Return (X, Y) of the center of cell containing provided text 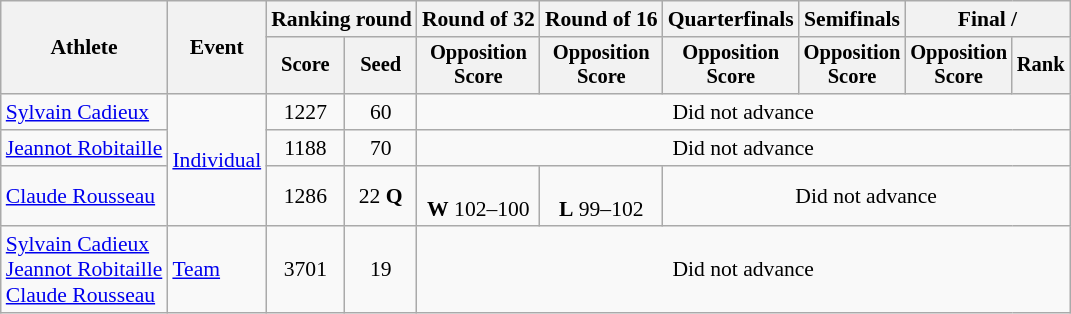
3701 (305, 270)
19 (381, 270)
Jeannot Robitaille (84, 148)
Event (216, 48)
Seed (381, 66)
L 99–102 (602, 196)
Athlete (84, 48)
Sylvain CadieuxJeannot RobitailleClaude Rousseau (84, 270)
Claude Rousseau (84, 196)
W 102–100 (478, 196)
Sylvain Cadieux (84, 112)
Rank (1041, 66)
Team (216, 270)
1188 (305, 148)
60 (381, 112)
Score (305, 66)
1227 (305, 112)
Round of 32 (478, 19)
Individual (216, 160)
70 (381, 148)
Quarterfinals (731, 19)
1286 (305, 196)
22 Q (381, 196)
Semifinals (852, 19)
Round of 16 (602, 19)
Final / (987, 19)
Ranking round (342, 19)
